Output the (X, Y) coordinate of the center of the cell containing the given text.  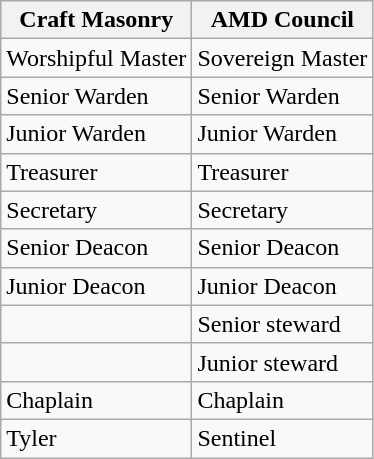
Sentinel (282, 438)
Sovereign Master (282, 58)
Junior steward (282, 362)
Tyler (96, 438)
Worshipful Master (96, 58)
AMD Council (282, 20)
Senior steward (282, 324)
Craft Masonry (96, 20)
